Locate the cell with the specified text and output its [X, Y] center coordinate. 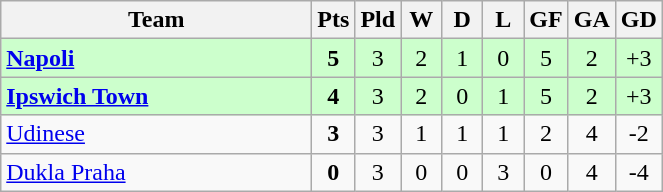
-4 [638, 172]
GF [546, 20]
Udinese [156, 134]
Pld [378, 20]
Napoli [156, 58]
-2 [638, 134]
Ipswich Town [156, 96]
W [422, 20]
D [462, 20]
GD [638, 20]
L [504, 20]
Pts [334, 20]
Team [156, 20]
Dukla Praha [156, 172]
GA [592, 20]
